Determine the [x, y] coordinate at the center of the cell enclosing the given text.  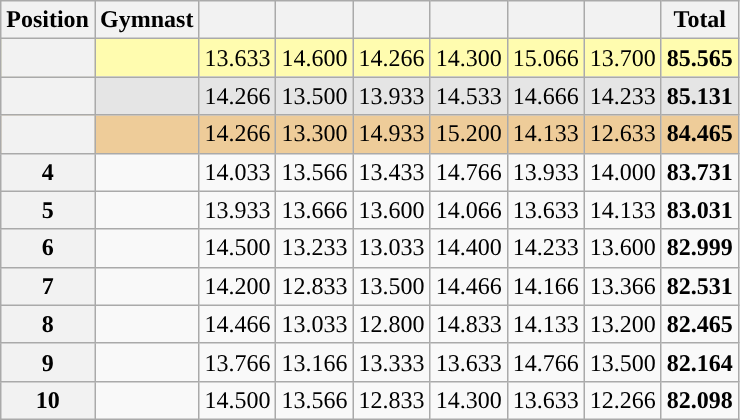
13.200 [622, 324]
12.266 [622, 400]
13.300 [314, 134]
Total [700, 20]
14.200 [238, 286]
13.333 [392, 362]
82.999 [700, 248]
83.731 [700, 172]
15.066 [546, 58]
13.366 [622, 286]
82.164 [700, 362]
14.533 [468, 96]
13.666 [314, 210]
6 [48, 248]
13.433 [392, 172]
12.800 [392, 324]
13.700 [622, 58]
14.600 [314, 58]
14.166 [546, 286]
83.031 [700, 210]
84.465 [700, 134]
82.531 [700, 286]
5 [48, 210]
14.833 [468, 324]
14.066 [468, 210]
82.098 [700, 400]
4 [48, 172]
8 [48, 324]
9 [48, 362]
82.465 [700, 324]
13.166 [314, 362]
10 [48, 400]
85.131 [700, 96]
Position [48, 20]
15.200 [468, 134]
14.000 [622, 172]
Gymnast [146, 20]
14.666 [546, 96]
14.033 [238, 172]
7 [48, 286]
85.565 [700, 58]
14.933 [392, 134]
13.233 [314, 248]
13.766 [238, 362]
12.633 [622, 134]
14.400 [468, 248]
